Capture the cell that displays the provided text and extract its [x, y] central coordinate. 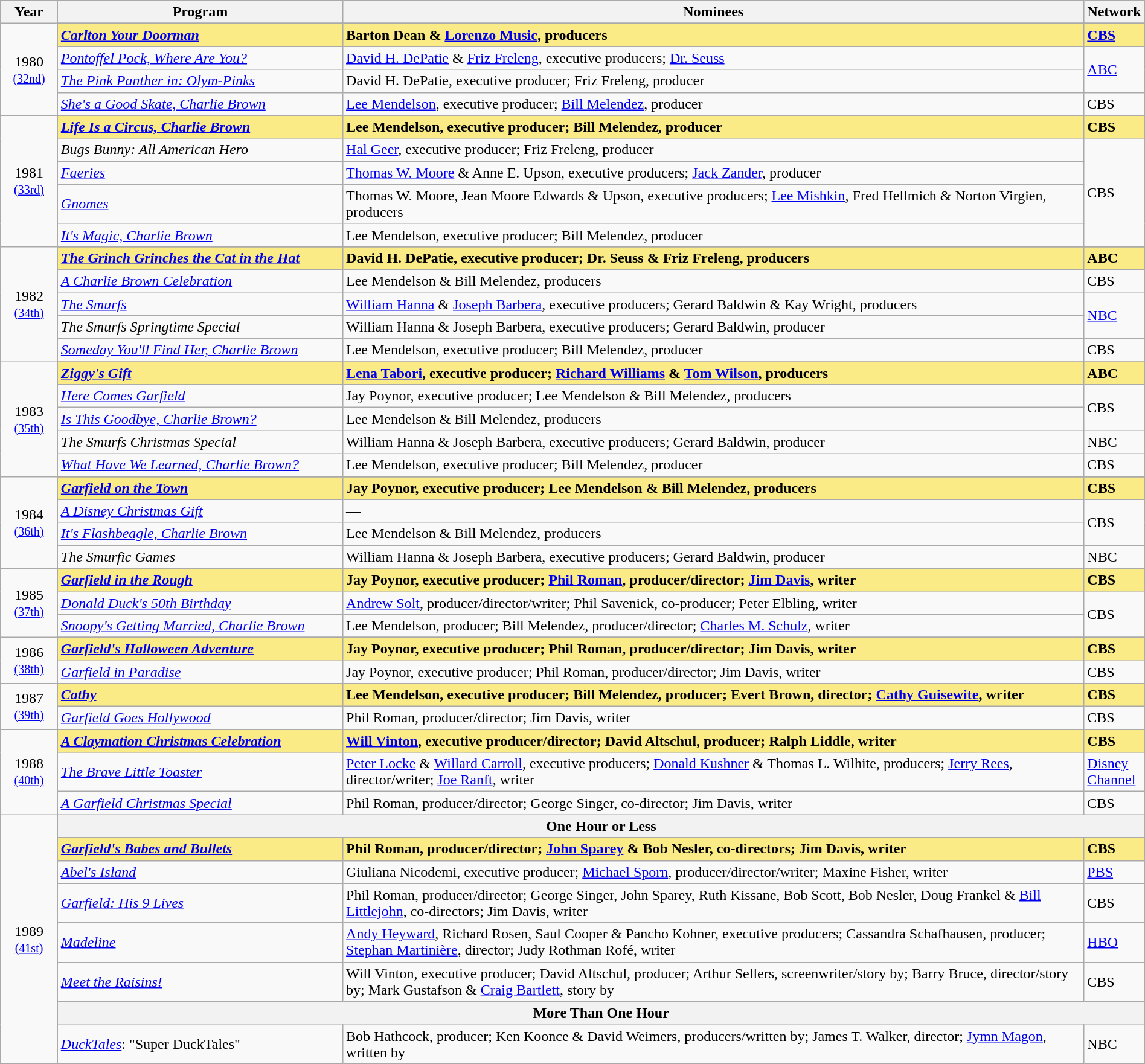
Thomas W. Moore, Jean Moore Edwards & Upson, executive producers; Lee Mishkin, Fred Hellmich & Norton Virgien, producers [714, 204]
Andrew Solt, producer/director/writer; Phil Savenick, co-producer; Peter Elbling, writer [714, 603]
Bugs Bunny: All American Hero [200, 150]
Gnomes [200, 204]
Madeline [200, 942]
The Smurfs Christmas Special [200, 442]
Year [29, 12]
Garfield's Halloween Adventure [200, 649]
David H. DePatie & Friz Freleng, executive producers; Dr. Seuss [714, 58]
Program [200, 12]
Pontoffel Pock, Where Are You? [200, 58]
The Pink Panther in: Olym-Pinks [200, 81]
Meet the Raisins! [200, 982]
More Than One Hour [601, 1013]
Garfield in Paradise [200, 672]
Lee Mendelson, executive producer; Bill Melendez, producer; Evert Brown, director; Cathy Guisewite, writer [714, 695]
Garfield Goes Hollywood [200, 718]
PBS [1114, 872]
1989(41st) [29, 939]
A Garfield Christmas Special [200, 803]
1987(39th) [29, 707]
HBO [1114, 942]
Ziggy's Gift [200, 373]
— [714, 511]
David H. DePatie, executive producer; Dr. Seuss & Friz Freleng, producers [714, 258]
Giuliana Nicodemi, executive producer; Michael Sporn, producer/director/writer; Maxine Fisher, writer [714, 872]
A Claymation Christmas Celebration [200, 741]
She's a Good Skate, Charlie Brown [200, 104]
The Smurfs [200, 304]
Lee Mendelson, producer; Bill Melendez, producer/director; Charles M. Schulz, writer [714, 626]
It's Magic, Charlie Brown [200, 235]
Network [1114, 12]
Abel's Island [200, 872]
David H. DePatie, executive producer; Friz Freleng, producer [714, 81]
Garfield: His 9 Lives [200, 903]
1984(36th) [29, 522]
1986(38th) [29, 660]
Here Comes Garfield [200, 396]
What Have We Learned, Charlie Brown? [200, 465]
DuckTales: "Super DuckTales" [200, 1043]
Hal Geer, executive producer; Friz Freleng, producer [714, 150]
A Disney Christmas Gift [200, 511]
Will Vinton, executive producer/director; David Altschul, producer; Ralph Liddle, writer [714, 741]
Donald Duck's 50th Birthday [200, 603]
Disney Channel [1114, 772]
Phil Roman, producer/director; Jim Davis, writer [714, 718]
1982(34th) [29, 304]
Garfield on the Town [200, 488]
The Grinch Grinches the Cat in the Hat [200, 258]
A Charlie Brown Celebration [200, 281]
It's Flashbeagle, Charlie Brown [200, 534]
1983(35th) [29, 419]
Lena Tabori, executive producer; Richard Williams & Tom Wilson, producers [714, 373]
Garfield in the Rough [200, 580]
1981(33rd) [29, 181]
Is This Goodbye, Charlie Brown? [200, 419]
Carlton Your Doorman [200, 35]
Cathy [200, 695]
The Smurfs Springtime Special [200, 327]
Someday You'll Find Her, Charlie Brown [200, 350]
1988(40th) [29, 772]
Phil Roman, producer/director; John Sparey & Bob Nesler, co-directors; Jim Davis, writer [714, 849]
Life Is a Circus, Charlie Brown [200, 127]
Phil Roman, producer/director; George Singer, co-director; Jim Davis, writer [714, 803]
The Smurfic Games [200, 557]
Snoopy's Getting Married, Charlie Brown [200, 626]
Garfield's Babes and Bullets [200, 849]
Nominees [714, 12]
Barton Dean & Lorenzo Music, producers [714, 35]
One Hour or Less [601, 826]
Thomas W. Moore & Anne E. Upson, executive producers; Jack Zander, producer [714, 173]
Faeries [200, 173]
1985(37th) [29, 603]
William Hanna & Joseph Barbera, executive producers; Gerard Baldwin & Kay Wright, producers [714, 304]
Bob Hathcock, producer; Ken Koonce & David Weimers, producers/written by; James T. Walker, director; Jymn Magon, written by [714, 1043]
Peter Locke & Willard Carroll, executive producers; Donald Kushner & Thomas L. Wilhite, producers; Jerry Rees, director/writer; Joe Ranft, writer [714, 772]
1980(32nd) [29, 69]
The Brave Little Toaster [200, 772]
